Determine the [x, y] coordinate at the center of the cell enclosing the given text.  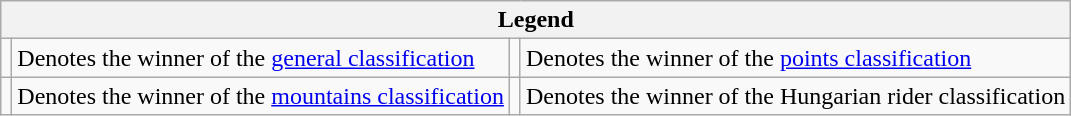
Denotes the winner of the points classification [795, 58]
Denotes the winner of the Hungarian rider classification [795, 96]
Denotes the winner of the mountains classification [261, 96]
Legend [536, 20]
Denotes the winner of the general classification [261, 58]
